Scan for the cell matching the given text and deliver its (x, y) coordinate at center. 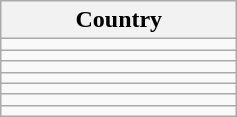
Country (119, 20)
